Determine the [x, y] coordinate at the center of the cell enclosing the given text.  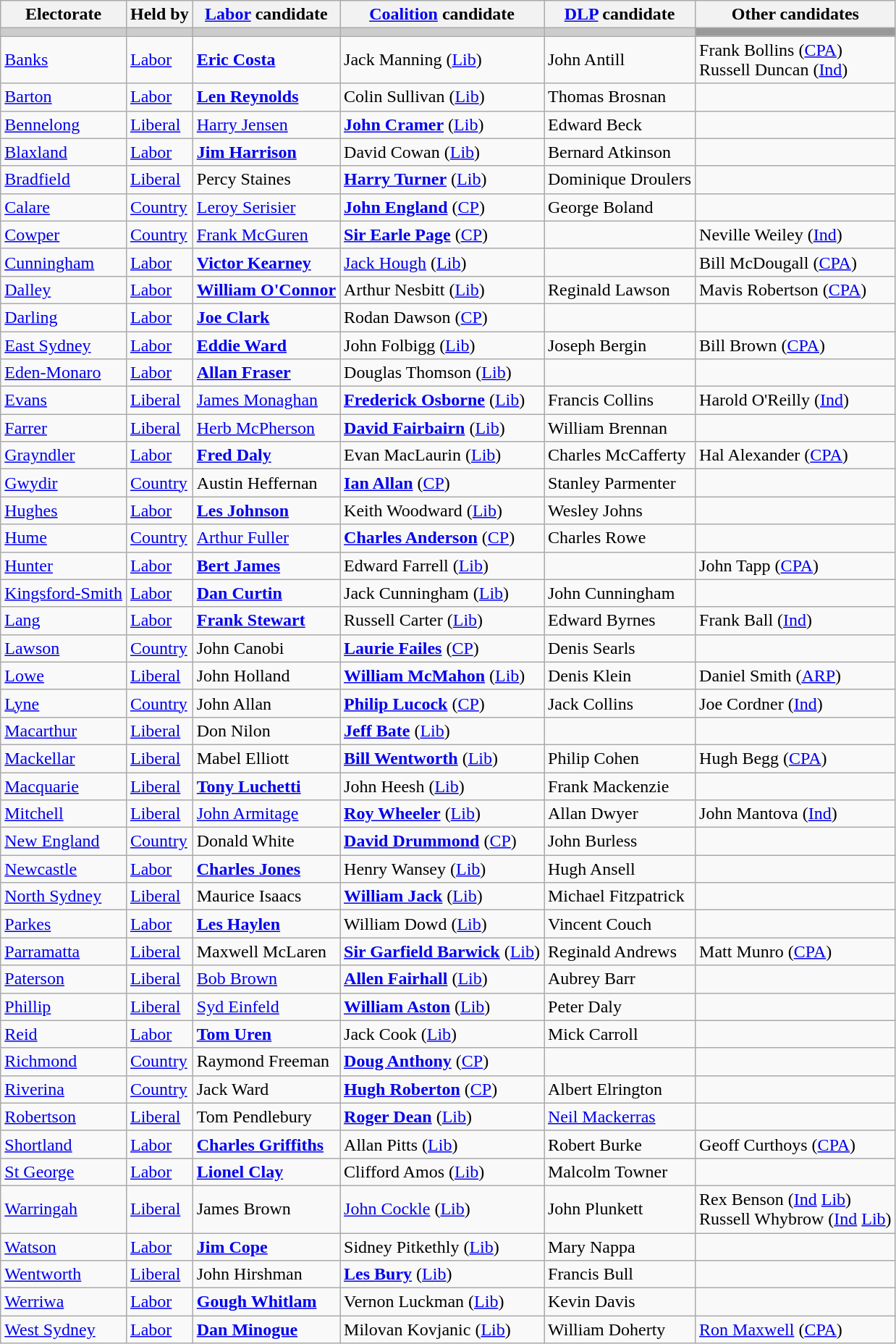
Russell Carter (Lib) [442, 621]
Les Bury (Lib) [442, 1274]
Roy Wheeler (Lib) [442, 814]
Doug Anthony (CP) [442, 1062]
Geoff Curthoys (CPA) [796, 1144]
Herb McPherson [266, 428]
Rex Benson (Ind Lib)Russell Whybrow (Ind Lib) [796, 1209]
Charles Anderson (CP) [442, 538]
Hugh Roberton (CP) [442, 1089]
Tom Uren [266, 1034]
Jack Manning (Lib) [442, 59]
East Sydney [64, 345]
DLP candidate [620, 14]
Vincent Couch [620, 924]
Frank McGuren [266, 235]
Allan Fraser [266, 373]
Watson [64, 1246]
Colin Sullivan (Lib) [442, 97]
Milovan Kovjanic (Lib) [442, 1330]
Charles Griffiths [266, 1144]
Jim Harrison [266, 152]
Grayndler [64, 455]
Newcastle [64, 869]
Farrer [64, 428]
Les Johnson [266, 511]
Lyne [64, 703]
Macquarie [64, 786]
Arthur Fuller [266, 538]
Matt Munro (CPA) [796, 952]
Aubrey Barr [620, 979]
Mabel Elliott [266, 758]
William O'Connor [266, 290]
Labor candidate [266, 14]
Sir Garfield Barwick (Lib) [442, 952]
Bert James [266, 566]
Robert Burke [620, 1144]
Joe Clark [266, 317]
Hugh Ansell [620, 869]
George Boland [620, 207]
Syd Einfeld [266, 1007]
Wesley Johns [620, 511]
Charles Jones [266, 869]
Tony Luchetti [266, 786]
Stanley Parmenter [620, 483]
Joseph Bergin [620, 345]
John Tapp (CPA) [796, 566]
Bob Brown [266, 979]
Keith Woodward (Lib) [442, 511]
John Mantova (Ind) [796, 814]
Blaxland [64, 152]
Roger Dean (Lib) [442, 1117]
Dan Minogue [266, 1330]
Coalition candidate [442, 14]
Bill McDougall (CPA) [796, 262]
Michael Fitzpatrick [620, 896]
Electorate [64, 14]
Allen Fairhall (Lib) [442, 979]
William Aston (Lib) [442, 1007]
Richmond [64, 1062]
Neil Mackerras [620, 1117]
Hal Alexander (CPA) [796, 455]
Lionel Clay [266, 1172]
Edward Beck [620, 125]
Warringah [64, 1209]
Hughes [64, 511]
Wentworth [64, 1274]
Bernard Atkinson [620, 152]
Allan Pitts (Lib) [442, 1144]
Held by [159, 14]
Daniel Smith (ARP) [796, 676]
Frederick Osborne (Lib) [442, 400]
John England (CP) [442, 207]
James Monaghan [266, 400]
Sir Earle Page (CP) [442, 235]
Victor Kearney [266, 262]
Percy Staines [266, 180]
Rodan Dawson (CP) [442, 317]
John Burless [620, 841]
Lang [64, 621]
Mackellar [64, 758]
Jack Cook (Lib) [442, 1034]
Mitchell [64, 814]
Werriwa [64, 1302]
David Drummond (CP) [442, 841]
Dalley [64, 290]
Evan MacLaurin (Lib) [442, 455]
David Fairbairn (Lib) [442, 428]
Robertson [64, 1117]
Peter Daly [620, 1007]
Leroy Serisier [266, 207]
Douglas Thomson (Lib) [442, 373]
Malcolm Towner [620, 1172]
Philip Cohen [620, 758]
Dominique Droulers [620, 180]
Bennelong [64, 125]
John Cramer (Lib) [442, 125]
Ron Maxwell (CPA) [796, 1330]
Shortland [64, 1144]
Cunningham [64, 262]
Lawson [64, 648]
Cowper [64, 235]
Jeff Bate (Lib) [442, 731]
Dan Curtin [266, 593]
David Cowan (Lib) [442, 152]
Riverina [64, 1089]
Vernon Luckman (Lib) [442, 1302]
Donald White [266, 841]
Neville Weiley (Ind) [796, 235]
Frank Ball (Ind) [796, 621]
Don Nilon [266, 731]
Francis Bull [620, 1274]
Edward Farrell (Lib) [442, 566]
Evans [64, 400]
Francis Collins [620, 400]
Kevin Davis [620, 1302]
Darling [64, 317]
William Dowd (Lib) [442, 924]
Sidney Pitkethly (Lib) [442, 1246]
William McMahon (Lib) [442, 676]
Banks [64, 59]
Harold O'Reilly (Ind) [796, 400]
Bill Wentworth (Lib) [442, 758]
West Sydney [64, 1330]
Joe Cordner (Ind) [796, 703]
Maxwell McLaren [266, 952]
Gwydir [64, 483]
Bradfield [64, 180]
Bill Brown (CPA) [796, 345]
Thomas Brosnan [620, 97]
Harry Turner (Lib) [442, 180]
Eden-Monaro [64, 373]
Frank Stewart [266, 621]
Reid [64, 1034]
Les Haylen [266, 924]
Gough Whitlam [266, 1302]
Charles McCafferty [620, 455]
John Hirshman [266, 1274]
Austin Heffernan [266, 483]
Henry Wansey (Lib) [442, 869]
Paterson [64, 979]
Arthur Nesbitt (Lib) [442, 290]
Frank Mackenzie [620, 786]
Lowe [64, 676]
John Folbigg (Lib) [442, 345]
Mick Carroll [620, 1034]
Hume [64, 538]
Len Reynolds [266, 97]
Parramatta [64, 952]
Harry Jensen [266, 125]
Ian Allan (CP) [442, 483]
John Allan [266, 703]
North Sydney [64, 896]
Philip Lucock (CP) [442, 703]
Tom Pendlebury [266, 1117]
Parkes [64, 924]
Jack Collins [620, 703]
Clifford Amos (Lib) [442, 1172]
John Cockle (Lib) [442, 1209]
St George [64, 1172]
Other candidates [796, 14]
Denis Searls [620, 648]
Edward Byrnes [620, 621]
Kingsford-Smith [64, 593]
Fred Daly [266, 455]
Frank Bollins (CPA)Russell Duncan (Ind) [796, 59]
Mavis Robertson (CPA) [796, 290]
Macarthur [64, 731]
John Canobi [266, 648]
Phillip [64, 1007]
Hunter [64, 566]
John Holland [266, 676]
John Plunkett [620, 1209]
Maurice Isaacs [266, 896]
Jack Hough (Lib) [442, 262]
William Brennan [620, 428]
James Brown [266, 1209]
Laurie Failes (CP) [442, 648]
Hugh Begg (CPA) [796, 758]
Jack Cunningham (Lib) [442, 593]
Reginald Lawson [620, 290]
William Jack (Lib) [442, 896]
Charles Rowe [620, 538]
Calare [64, 207]
John Heesh (Lib) [442, 786]
Denis Klein [620, 676]
Albert Elrington [620, 1089]
Jack Ward [266, 1089]
Barton [64, 97]
New England [64, 841]
Eddie Ward [266, 345]
Allan Dwyer [620, 814]
Jim Cope [266, 1246]
John Cunningham [620, 593]
John Armitage [266, 814]
Raymond Freeman [266, 1062]
John Antill [620, 59]
Reginald Andrews [620, 952]
Eric Costa [266, 59]
Mary Nappa [620, 1246]
William Doherty [620, 1330]
